Extract the [X, Y] coordinate from the center of the cell holding the provided text.  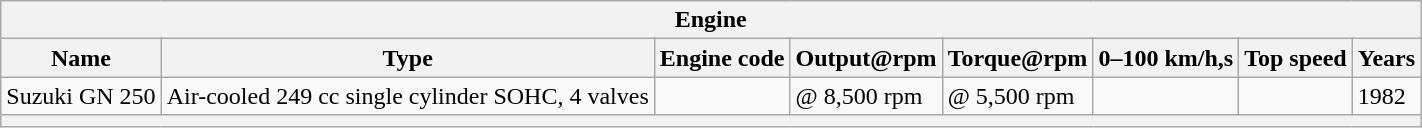
Output@rpm [866, 58]
Top speed [1296, 58]
Engine code [722, 58]
Torque@rpm [1018, 58]
Years [1386, 58]
Type [408, 58]
Air-cooled 249 cc single cylinder SOHC, 4 valves [408, 96]
Engine [711, 20]
@ 8,500 rpm [866, 96]
Suzuki GN 250 [81, 96]
@ 5,500 rpm [1018, 96]
0–100 km/h,s [1166, 58]
Name [81, 58]
1982 [1386, 96]
